From the cell containing the given text, extract its center point as (X, Y) coordinate. 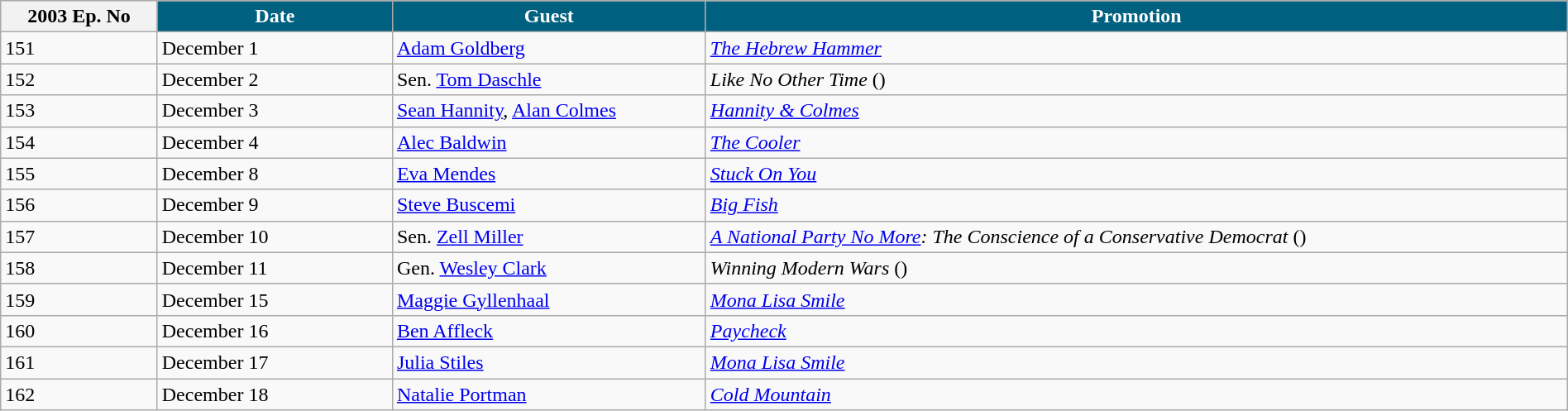
Cold Mountain (1136, 394)
156 (79, 205)
December 2 (275, 79)
Maggie Gyllenhaal (549, 299)
151 (79, 48)
Julia Stiles (549, 362)
December 16 (275, 331)
Natalie Portman (549, 394)
Sen. Zell Miller (549, 237)
A National Party No More: The Conscience of a Conservative Democrat () (1136, 237)
Adam Goldberg (549, 48)
Winning Modern Wars () (1136, 268)
December 11 (275, 268)
2003 Ep. No (79, 17)
Guest (549, 17)
December 15 (275, 299)
158 (79, 268)
162 (79, 394)
157 (79, 237)
161 (79, 362)
December 4 (275, 142)
December 1 (275, 48)
The Hebrew Hammer (1136, 48)
154 (79, 142)
152 (79, 79)
Steve Buscemi (549, 205)
December 18 (275, 394)
Sen. Tom Daschle (549, 79)
The Cooler (1136, 142)
December 17 (275, 362)
159 (79, 299)
Big Fish (1136, 205)
December 3 (275, 111)
Date (275, 17)
Alec Baldwin (549, 142)
155 (79, 174)
Like No Other Time () (1136, 79)
Eva Mendes (549, 174)
December 9 (275, 205)
160 (79, 331)
December 8 (275, 174)
Ben Affleck (549, 331)
Gen. Wesley Clark (549, 268)
Paycheck (1136, 331)
153 (79, 111)
Hannity & Colmes (1136, 111)
Promotion (1136, 17)
Stuck On You (1136, 174)
December 10 (275, 237)
Sean Hannity, Alan Colmes (549, 111)
